Scan for the cell matching the given text and deliver its (X, Y) coordinate at center. 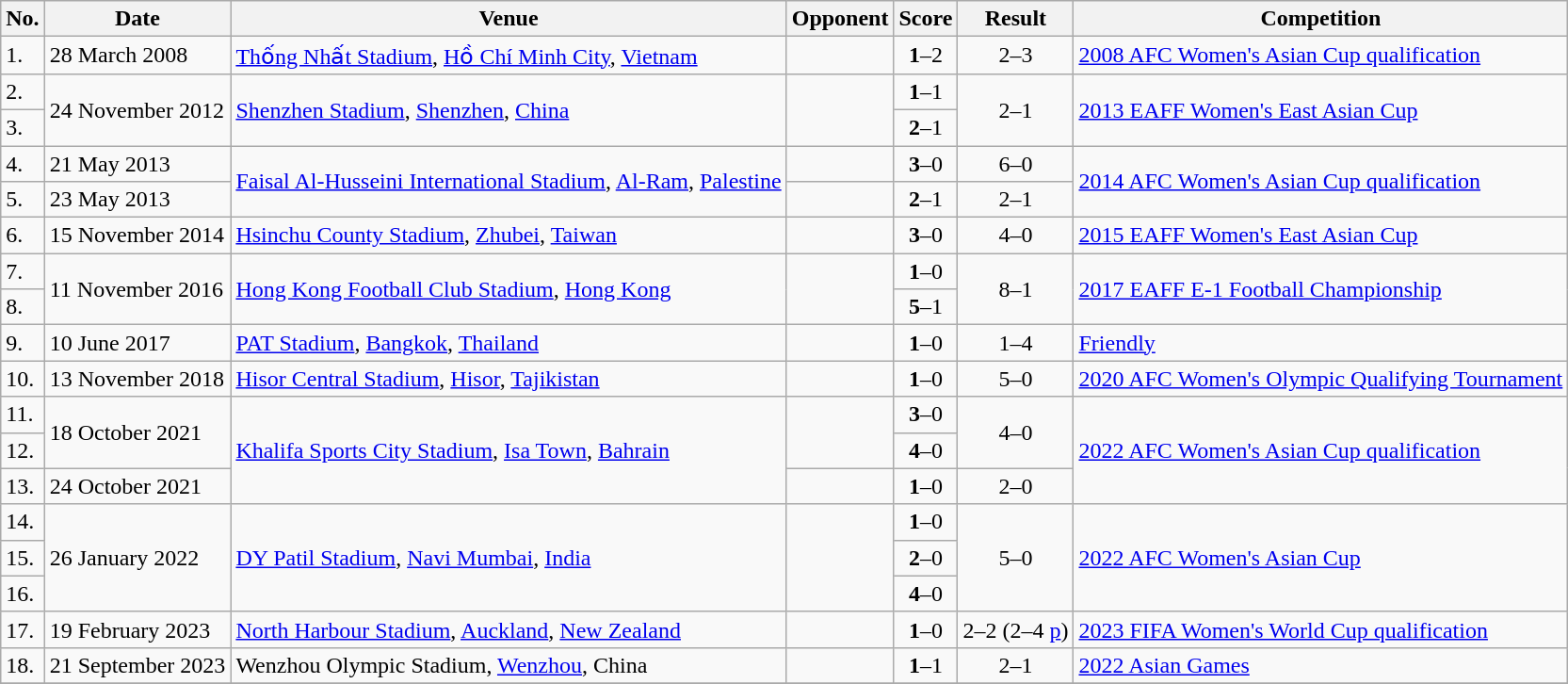
Venue (509, 19)
2. (23, 91)
14. (23, 522)
5. (23, 200)
18 October 2021 (137, 432)
Competition (1320, 19)
Friendly (1320, 343)
Hsinchu County Stadium, Zhubei, Taiwan (509, 236)
2008 AFC Women's Asian Cup qualification (1320, 56)
Date (137, 19)
DY Patil Stadium, Navi Mumbai, India (509, 558)
21 September 2023 (137, 665)
Opponent (840, 19)
17. (23, 629)
2022 AFC Women's Asian Cup qualification (1320, 450)
2–3 (1015, 56)
5–1 (926, 307)
2015 EAFF Women's East Asian Cup (1320, 236)
Hong Kong Football Club Stadium, Hong Kong (509, 289)
11. (23, 415)
Score (926, 19)
24 October 2021 (137, 486)
23 May 2013 (137, 200)
2023 FIFA Women's World Cup qualification (1320, 629)
North Harbour Stadium, Auckland, New Zealand (509, 629)
16. (23, 594)
2013 EAFF Women's East Asian Cup (1320, 109)
15 November 2014 (137, 236)
13 November 2018 (137, 379)
2–2 (2–4 p) (1015, 629)
2022 AFC Women's Asian Cup (1320, 558)
2020 AFC Women's Olympic Qualifying Tournament (1320, 379)
11 November 2016 (137, 289)
6–0 (1015, 163)
6. (23, 236)
Result (1015, 19)
13. (23, 486)
3. (23, 127)
8. (23, 307)
1. (23, 56)
Khalifa Sports City Stadium, Isa Town, Bahrain (509, 450)
Wenzhou Olympic Stadium, Wenzhou, China (509, 665)
7. (23, 271)
2014 AFC Women's Asian Cup qualification (1320, 181)
Shenzhen Stadium, Shenzhen, China (509, 109)
21 May 2013 (137, 163)
28 March 2008 (137, 56)
10 June 2017 (137, 343)
2022 Asian Games (1320, 665)
1–4 (1015, 343)
8–1 (1015, 289)
Hisor Central Stadium, Hisor, Tajikistan (509, 379)
4. (23, 163)
15. (23, 558)
9. (23, 343)
Faisal Al-Husseini International Stadium, Al-Ram, Palestine (509, 181)
No. (23, 19)
24 November 2012 (137, 109)
19 February 2023 (137, 629)
10. (23, 379)
26 January 2022 (137, 558)
12. (23, 450)
Thống Nhất Stadium, Hồ Chí Minh City, Vietnam (509, 56)
2017 EAFF E-1 Football Championship (1320, 289)
18. (23, 665)
PAT Stadium, Bangkok, Thailand (509, 343)
1–2 (926, 56)
